Capture the cell that displays the provided text and extract its [x, y] central coordinate. 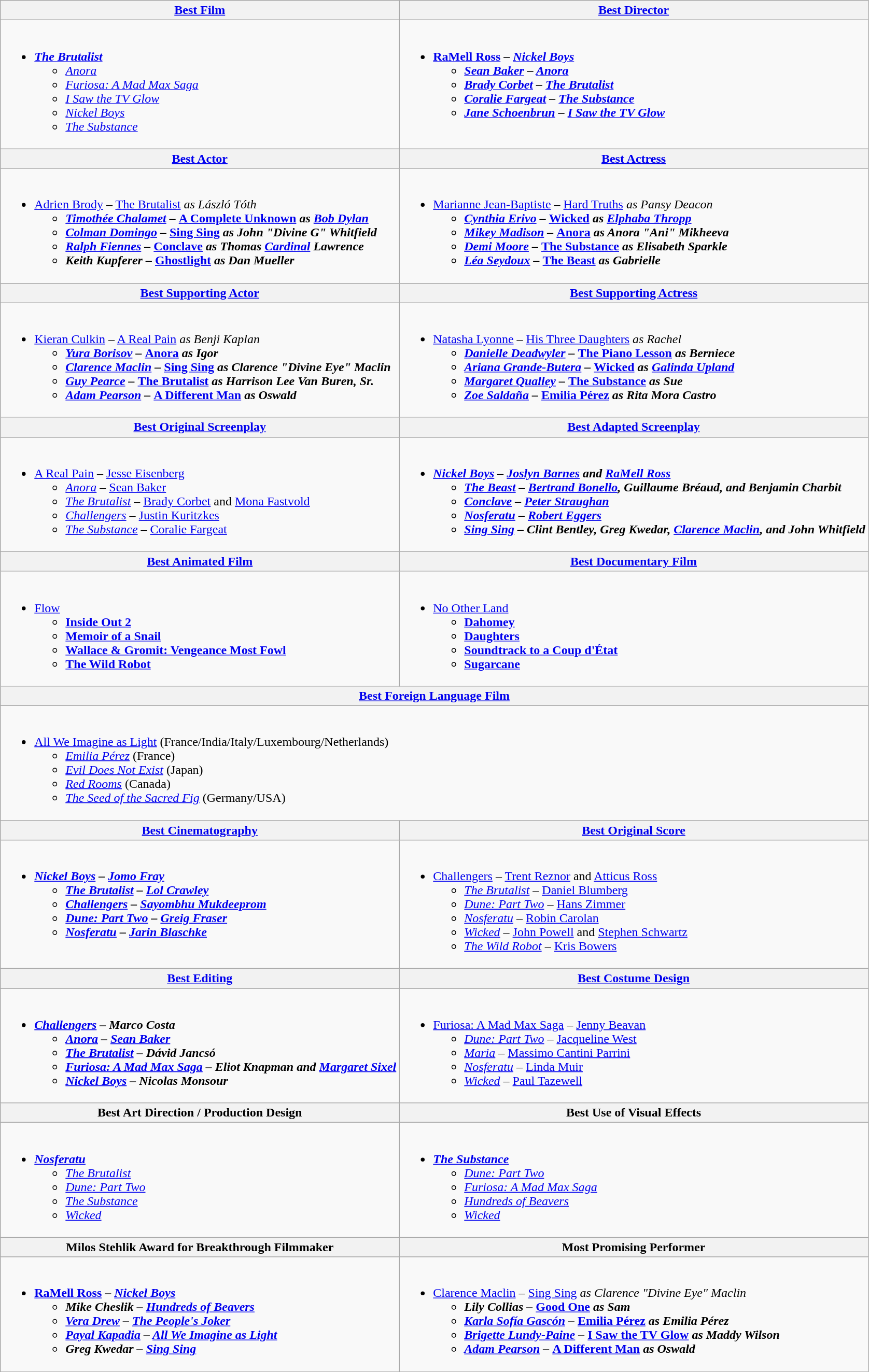
Best Original Screenplay [200, 427]
Best Documentary Film [634, 561]
NosferatuThe BrutalistDune: Part TwoThe SubstanceWicked [200, 1180]
Furiosa: A Mad Max Saga – Jenny BeavanDune: Part Two – Jacqueline WestMaria – Massimo Cantini ParriniNosferatu – Linda MuirWicked – Paul Tazewell [634, 1046]
Milos Stehlik Award for Breakthrough Filmmaker [200, 1247]
Best Actor [200, 159]
Best Cinematography [200, 830]
Best Adapted Screenplay [634, 427]
RaMell Ross – Nickel BoysSean Baker – AnoraBrady Corbet – The BrutalistCoralie Fargeat – The SubstanceJane Schoenbrun – I Saw the TV Glow [634, 84]
FlowInside Out 2Memoir of a SnailWallace & Gromit: Vengeance Most FowlThe Wild Robot [200, 628]
Most Promising Performer [634, 1247]
Best Original Score [634, 830]
Best Supporting Actress [634, 293]
Best Actress [634, 159]
Best Director [634, 10]
Best Film [200, 10]
Best Foreign Language Film [434, 696]
Best Use of Visual Effects [634, 1113]
Best Costume Design [634, 979]
The BrutalistAnoraFuriosa: A Mad Max SagaI Saw the TV GlowNickel BoysThe Substance [200, 84]
Best Art Direction / Production Design [200, 1113]
The SubstanceDune: Part TwoFuriosa: A Mad Max SagaHundreds of BeaversWicked [634, 1180]
Best Editing [200, 979]
Best Animated Film [200, 561]
No Other LandDahomeyDaughtersSoundtrack to a Coup d'ÉtatSugarcane [634, 628]
Best Supporting Actor [200, 293]
Nickel Boys – Jomo FrayThe Brutalist – Lol CrawleyChallengers – Sayombhu MukdeepromDune: Part Two – Greig FraserNosferatu – Jarin Blaschke [200, 904]
